Determine the (X, Y) coordinate at the center of the cell enclosing the given text.  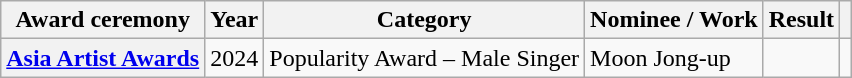
Category (424, 20)
Moon Jong-up (674, 58)
Asia Artist Awards (103, 58)
Popularity Award – Male Singer (424, 58)
Result (801, 20)
Nominee / Work (674, 20)
2024 (234, 58)
Award ceremony (103, 20)
Year (234, 20)
